Detect which cell encompasses the target text, then output its [x, y] center coordinate. 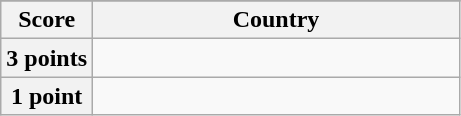
Score [47, 20]
1 point [47, 96]
Country [276, 20]
3 points [47, 58]
